Extract the [X, Y] coordinate from the center of the cell holding the provided text.  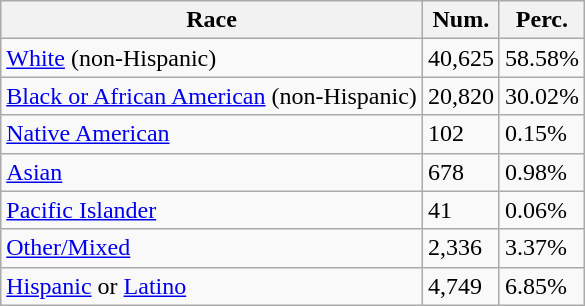
Black or African American (non-Hispanic) [212, 96]
4,749 [460, 286]
0.98% [542, 172]
Pacific Islander [212, 210]
58.58% [542, 58]
0.15% [542, 134]
678 [460, 172]
20,820 [460, 96]
2,336 [460, 248]
Asian [212, 172]
6.85% [542, 286]
102 [460, 134]
40,625 [460, 58]
Race [212, 20]
Hispanic or Latino [212, 286]
41 [460, 210]
Perc. [542, 20]
Native American [212, 134]
30.02% [542, 96]
Other/Mixed [212, 248]
0.06% [542, 210]
White (non-Hispanic) [212, 58]
Num. [460, 20]
3.37% [542, 248]
